Determine the [x, y] coordinate at the center of the cell enclosing the given text.  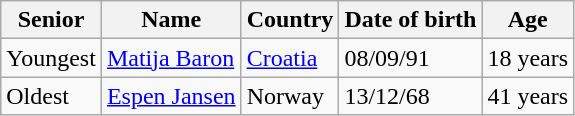
Name [171, 20]
41 years [528, 96]
08/09/91 [410, 58]
Oldest [52, 96]
Senior [52, 20]
Country [290, 20]
Youngest [52, 58]
Espen Jansen [171, 96]
13/12/68 [410, 96]
Date of birth [410, 20]
Matija Baron [171, 58]
Age [528, 20]
18 years [528, 58]
Norway [290, 96]
Croatia [290, 58]
